Provide the [X, Y] coordinate of the cell's center where the given text is located.  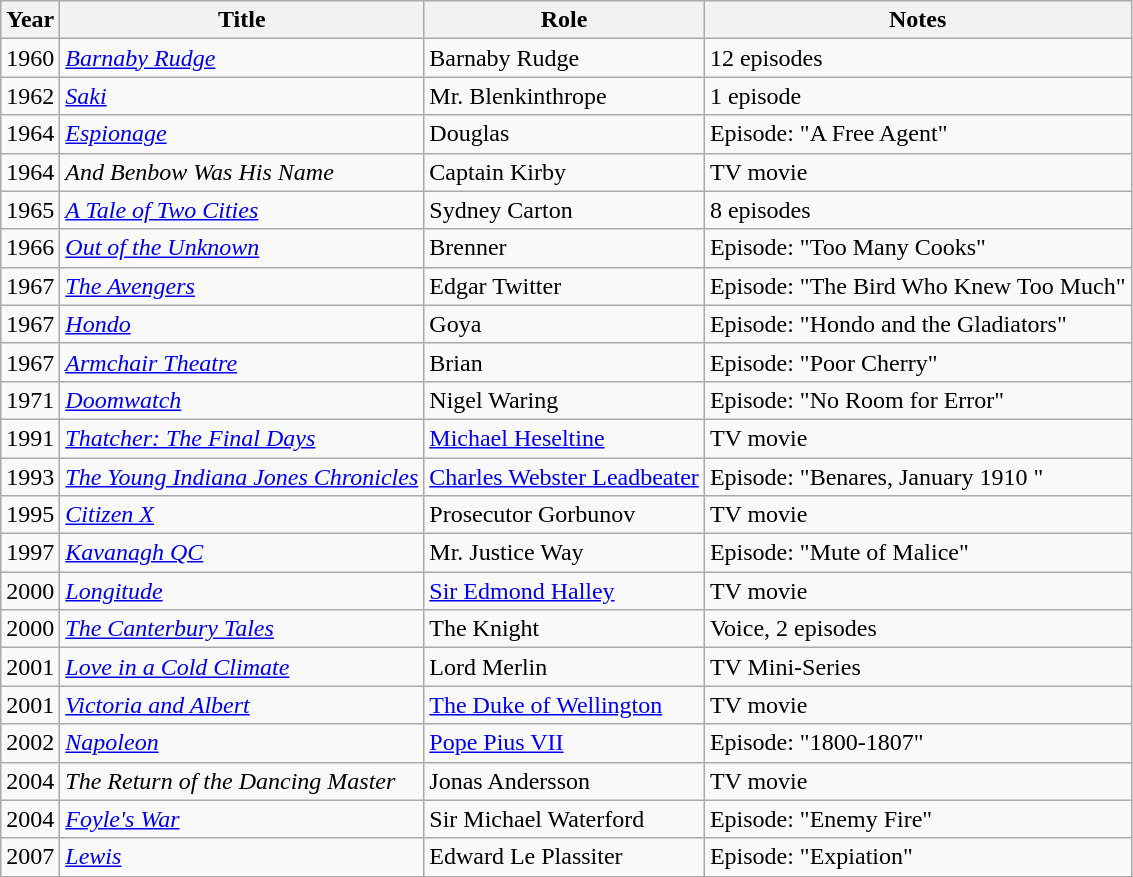
Episode: "Too Many Cooks" [918, 248]
Longitude [242, 591]
Victoria and Albert [242, 705]
Episode: "Expiation" [918, 857]
Episode: "Mute of Malice" [918, 553]
Jonas Andersson [564, 781]
Armchair Theatre [242, 362]
The Knight [564, 629]
Prosecutor Gorbunov [564, 515]
The Avengers [242, 286]
2002 [30, 743]
Thatcher: The Final Days [242, 438]
Year [30, 20]
2007 [30, 857]
Brian [564, 362]
Mr. Justice Way [564, 553]
Notes [918, 20]
TV Mini-Series [918, 667]
The Young Indiana Jones Chronicles [242, 477]
Episode: "Hondo and the Gladiators" [918, 324]
1965 [30, 210]
1966 [30, 248]
And Benbow Was His Name [242, 172]
The Canterbury Tales [242, 629]
Lord Merlin [564, 667]
1991 [30, 438]
Michael Heseltine [564, 438]
Pope Pius VII [564, 743]
1960 [30, 58]
Voice, 2 episodes [918, 629]
1971 [30, 400]
Episode: "1800-1807" [918, 743]
Douglas [564, 134]
Episode: "A Free Agent" [918, 134]
Goya [564, 324]
Charles Webster Leadbeater [564, 477]
Love in a Cold Climate [242, 667]
Nigel Waring [564, 400]
Espionage [242, 134]
Lewis [242, 857]
Episode: "Enemy Fire" [918, 819]
Kavanagh QC [242, 553]
Captain Kirby [564, 172]
Role [564, 20]
1993 [30, 477]
Episode: "The Bird Who Knew Too Much" [918, 286]
1962 [30, 96]
The Duke of Wellington [564, 705]
Mr. Blenkinthrope [564, 96]
Citizen X [242, 515]
Doomwatch [242, 400]
Napoleon [242, 743]
Sir Michael Waterford [564, 819]
Sydney Carton [564, 210]
Sir Edmond Halley [564, 591]
Episode: "Poor Cherry" [918, 362]
Hondo [242, 324]
Out of the Unknown [242, 248]
Episode: "No Room for Error" [918, 400]
Title [242, 20]
Foyle's War [242, 819]
8 episodes [918, 210]
1 episode [918, 96]
Episode: "Benares, January 1910 " [918, 477]
1997 [30, 553]
The Return of the Dancing Master [242, 781]
A Tale of Two Cities [242, 210]
12 episodes [918, 58]
Edward Le Plassiter [564, 857]
Brenner [564, 248]
Saki [242, 96]
1995 [30, 515]
Edgar Twitter [564, 286]
